Locate the cell with the specified text and output its (X, Y) center coordinate. 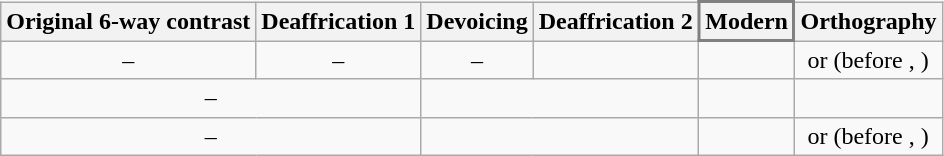
Modern (746, 22)
Orthography (868, 22)
Deaffrication 2 (616, 22)
Deaffrication 1 (338, 22)
Devoicing (477, 22)
Original 6-way contrast (128, 22)
